Pinpoint the cell where the given text exists, returning its [X, Y] midpoint coordinate. 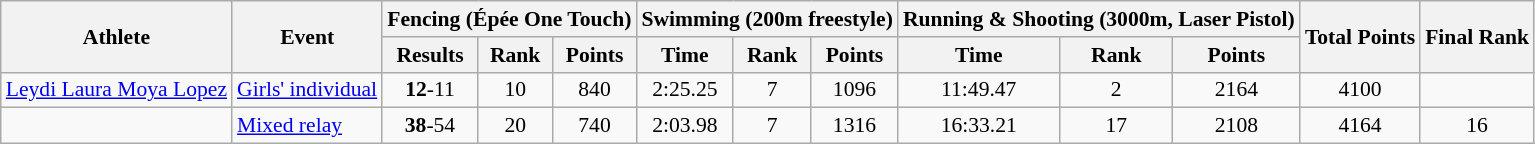
Girls' individual [307, 90]
2108 [1236, 126]
Event [307, 36]
Swimming (200m freestyle) [767, 19]
4100 [1360, 90]
Results [430, 55]
2:03.98 [684, 126]
840 [595, 90]
16:33.21 [979, 126]
Final Rank [1477, 36]
Leydi Laura Moya Lopez [116, 90]
1316 [854, 126]
12-11 [430, 90]
Total Points [1360, 36]
2:25.25 [684, 90]
Running & Shooting (3000m, Laser Pistol) [1099, 19]
11:49.47 [979, 90]
1096 [854, 90]
Mixed relay [307, 126]
17 [1116, 126]
16 [1477, 126]
2 [1116, 90]
740 [595, 126]
2164 [1236, 90]
20 [516, 126]
4164 [1360, 126]
38-54 [430, 126]
Athlete [116, 36]
10 [516, 90]
Fencing (Épée One Touch) [509, 19]
